Return the (x, y) coordinate for the center point of the cell that contains the specified text.  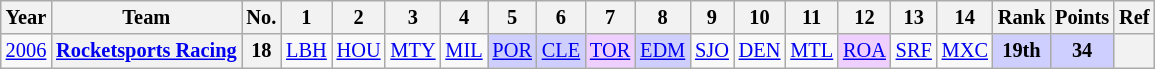
9 (712, 17)
SJO (712, 51)
3 (412, 17)
DEN (760, 51)
SRF (914, 51)
TOR (610, 51)
Rocketsports Racing (146, 51)
ROA (864, 51)
Rank (1022, 17)
2006 (26, 51)
4 (464, 17)
HOU (359, 51)
12 (864, 17)
Year (26, 17)
10 (760, 17)
CLE (561, 51)
5 (512, 17)
No. (262, 17)
POR (512, 51)
MTL (812, 51)
18 (262, 51)
MIL (464, 51)
MXC (965, 51)
11 (812, 17)
LBH (306, 51)
8 (662, 17)
19th (1022, 51)
34 (1082, 51)
2 (359, 17)
Ref (1134, 17)
Points (1082, 17)
7 (610, 17)
EDM (662, 51)
6 (561, 17)
Team (146, 17)
14 (965, 17)
MTY (412, 51)
13 (914, 17)
1 (306, 17)
